Extract the (x, y) coordinate from the center of the cell holding the provided text.  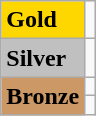
Gold (43, 20)
Bronze (43, 96)
Silver (43, 58)
